Find where the given text appears and provide that cell's center as [x, y] coordinate. 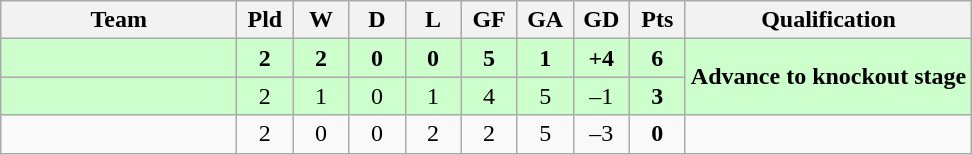
Pld [265, 20]
D [377, 20]
Qualification [828, 20]
W [321, 20]
GA [545, 20]
Advance to knockout stage [828, 77]
Pts [657, 20]
+4 [601, 58]
–3 [601, 134]
GD [601, 20]
4 [489, 96]
6 [657, 58]
–1 [601, 96]
3 [657, 96]
L [433, 20]
GF [489, 20]
Team [119, 20]
